For the text-containing cell, return its midpoint in [x, y] coordinate format. 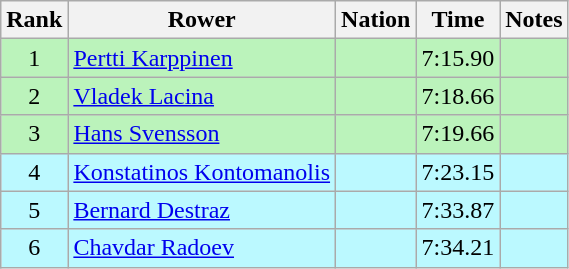
Pertti Karppinen [202, 58]
2 [34, 96]
1 [34, 58]
Notes [534, 20]
Rank [34, 20]
7:23.15 [458, 172]
7:33.87 [458, 210]
Chavdar Radoev [202, 248]
Hans Svensson [202, 134]
3 [34, 134]
Rower [202, 20]
7:19.66 [458, 134]
5 [34, 210]
Konstatinos Kontomanolis [202, 172]
4 [34, 172]
7:15.90 [458, 58]
Time [458, 20]
6 [34, 248]
Nation [376, 20]
Bernard Destraz [202, 210]
Vladek Lacina [202, 96]
7:34.21 [458, 248]
7:18.66 [458, 96]
